Return the [X, Y] coordinate for the center point of the cell that contains the specified text.  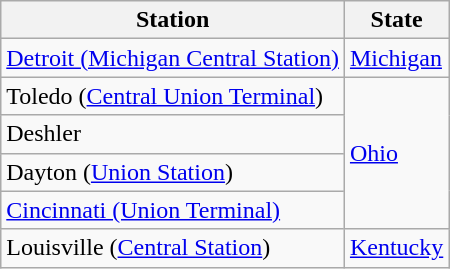
Detroit (Michigan Central Station) [173, 58]
Station [173, 20]
Deshler [173, 134]
Louisville (Central Station) [173, 248]
Dayton (Union Station) [173, 172]
State [396, 20]
Toledo (Central Union Terminal) [173, 96]
Kentucky [396, 248]
Cincinnati (Union Terminal) [173, 210]
Ohio [396, 153]
Michigan [396, 58]
